Pinpoint the cell where the given text exists, returning its [x, y] midpoint coordinate. 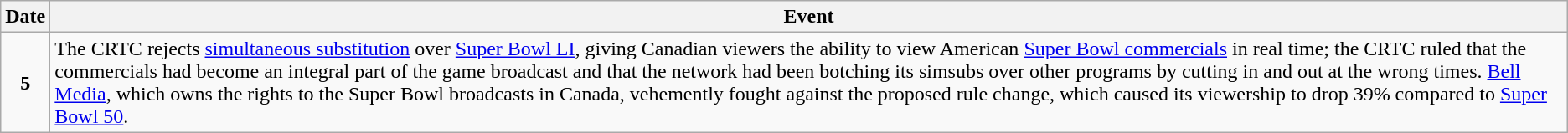
5 [25, 82]
Event [809, 17]
Date [25, 17]
